Capture the cell that displays the provided text and extract its (x, y) central coordinate. 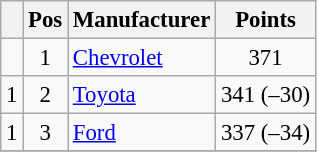
337 (–34) (266, 133)
2 (46, 95)
3 (46, 133)
Points (266, 20)
341 (–30) (266, 95)
Ford (142, 133)
Manufacturer (142, 20)
Toyota (142, 95)
Chevrolet (142, 58)
371 (266, 58)
Pos (46, 20)
